Capture the cell that displays the provided text and extract its [X, Y] central coordinate. 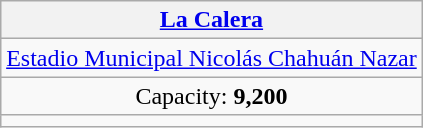
Estadio Municipal Nicolás Chahuán Nazar [212, 58]
La Calera [212, 20]
Capacity: 9,200 [212, 96]
